Capture the cell that displays the provided text and extract its [X, Y] central coordinate. 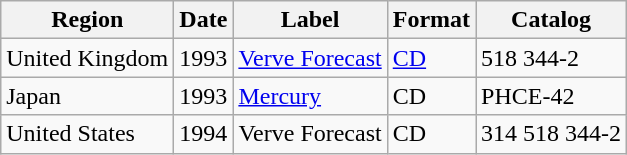
Date [204, 20]
518 344-2 [552, 58]
United Kingdom [88, 58]
314 518 344-2 [552, 134]
1994 [204, 134]
Label [310, 20]
Region [88, 20]
Catalog [552, 20]
Japan [88, 96]
PHCE-42 [552, 96]
United States [88, 134]
Format [431, 20]
Mercury [310, 96]
